For the text-containing cell, return its midpoint in (x, y) coordinate format. 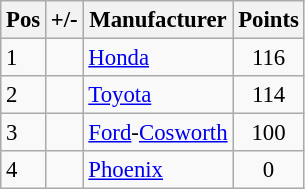
3 (24, 133)
Points (268, 20)
Phoenix (158, 170)
0 (268, 170)
2 (24, 95)
Pos (24, 20)
116 (268, 58)
Ford-Cosworth (158, 133)
1 (24, 58)
100 (268, 133)
4 (24, 170)
+/- (65, 20)
Toyota (158, 95)
Honda (158, 58)
114 (268, 95)
Manufacturer (158, 20)
